Locate the cell with the specified text and output its [x, y] center coordinate. 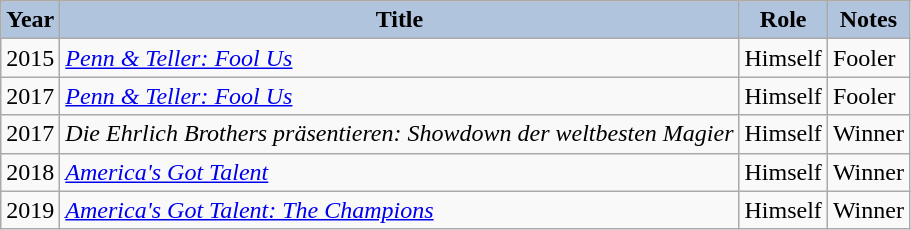
Role [783, 20]
Notes [868, 20]
America's Got Talent [400, 172]
Die Ehrlich Brothers präsentieren: Showdown der weltbesten Magier [400, 134]
2018 [30, 172]
America's Got Talent: The Champions [400, 210]
2015 [30, 58]
Title [400, 20]
Year [30, 20]
2019 [30, 210]
